From the cell containing the given text, extract its center point as (X, Y) coordinate. 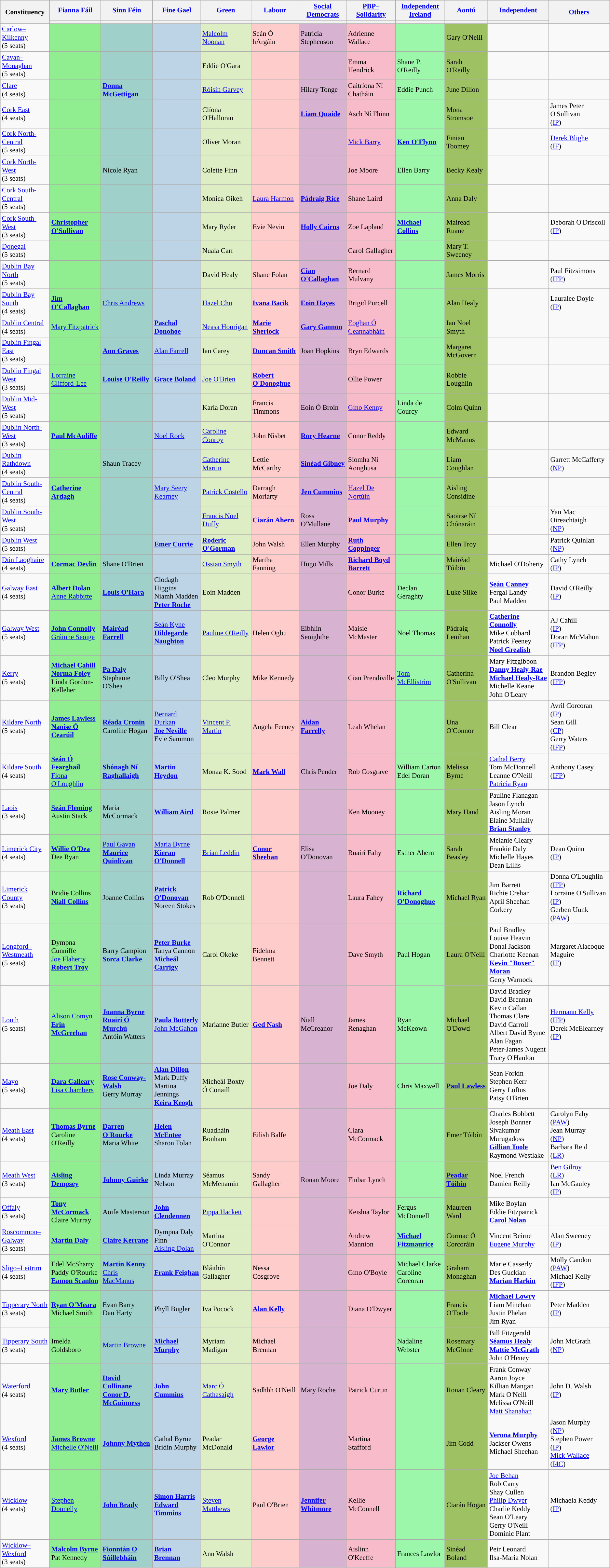
Asch Ní Fhinn (371, 114)
Dún Laoghaire(4 seats) (25, 564)
Joanna ByrneRuairí Ó MurchúAntóin Watters (127, 1025)
Alan Sweeney(IP) (579, 1240)
Shane P. O'Reilly (420, 66)
Mayo(5 seats) (25, 1086)
Waterford(4 seats) (25, 1390)
Duncan Smith (275, 351)
Jim Codd (466, 1443)
Martin KennyChris MacManus (127, 1272)
Shane O'Brien (127, 564)
Melissa Byrne (466, 772)
Sarah Beasley (466, 853)
Hilary Tonge (323, 90)
Joanne Collins (127, 898)
Cian O'Callaghan (323, 275)
Keishia Taylor (371, 1212)
Esther Ahern (420, 853)
Ellen Barry (420, 171)
Catherine ConnollyMike CubbardPatrick FeeneyNoel Grealish (518, 633)
Diana O'Dwyer (371, 1309)
Linda Murray Nelson (177, 1180)
Paul McAuliffe (75, 435)
Rob O'Donnell (226, 898)
Tipperary South(3 seats) (25, 1345)
Ged Nash (275, 1025)
Louis O'Hara (127, 592)
Marc Ó Cathasaigh (226, 1390)
Seán FlemingAustin Stack (75, 812)
Eoghan Ó Ceannabháin (371, 327)
Andrew Mannion (371, 1240)
Ronan Moore (323, 1180)
Aisling Considine (466, 492)
Edel McSharryPaddy O'RourkeEamon Scanlon (75, 1272)
James LawlessNaoise Ó Cearúil (75, 726)
Ciarán Hogan (466, 1505)
Ivana Bacik (275, 303)
Anthony Casey(IFP) (579, 772)
Seán KyneHildegarde Naughton (177, 633)
Patrick Curtin (371, 1390)
Seán Ó hArgáin (275, 38)
Molly Candon(PAW)Michael Kelly(IFP) (579, 1272)
Lorraine Clifford-Lee (75, 379)
Lettie McCarthy (275, 464)
Evie Nevin (275, 227)
Richard Boyd Barrett (371, 564)
Ollie Power (371, 379)
Pippa Hackett (226, 1212)
Cleo Murphy (226, 678)
Hermann Kelly(IFP)Derek McElearney(IP) (579, 1025)
Ken Mooney (371, 812)
Helen Ogbu (275, 633)
Mary Roche (323, 1390)
Martin Heydon (177, 772)
Fianna Fáil (75, 10)
Paul Murphy (371, 520)
Bryn Edwards (371, 351)
William Aird (177, 812)
Michael Ryan (466, 898)
John Walsh (275, 544)
Bill Clear (518, 726)
Joe Moore (371, 171)
Jim O'Callaghan (75, 303)
Albert DolanAnne Rabbitte (75, 592)
Maisie McMaster (371, 633)
Mary Hand (466, 812)
Limerick County(3 seats) (25, 898)
Mairead Ruane (466, 227)
Johnny Guirke (127, 1180)
Meath East(4 seats) (25, 1135)
Conor Burke (371, 592)
Síomha Ní Aonghusa (371, 464)
Aislinn O'Keeffe (371, 1554)
Wexford(4 seats) (25, 1443)
Caroline Conroy (226, 435)
Ossian Smyth (226, 564)
Cormac Devlin (75, 564)
Brian Brennan (177, 1554)
Dublin Rathdown(4 seats) (25, 464)
Margaret McGovern (466, 351)
Shane Folan (275, 275)
Martina O'Connor (226, 1240)
Michael Murphy (177, 1345)
Emer Tóibín (466, 1135)
Mike BoylanEddie FitzpatrickCarol Nolan (518, 1212)
Graham Monaghan (466, 1272)
Cork North-West(3 seats) (25, 171)
David CullinaneConor D. McGuinness (127, 1390)
Declan Geraghty (420, 592)
Ben Gilroy(LR)Ian McGauley(IP) (579, 1180)
Dublin Fingal West(3 seats) (25, 379)
Róisín Garvey (226, 90)
Others (579, 12)
Nuala Carr (226, 251)
Grace Boland (177, 379)
Richard O'Donoghue (420, 898)
Kellie McConnell (371, 1505)
Lauralee Doyle(IP) (579, 303)
Edward McManus (466, 435)
Shónagh Ní Raghallaigh (127, 772)
Donna McGettigan (127, 90)
Joe BehanRob CarryShay CullenPhilip DwyerCharlie KeddySean O'LearyGerry O'NeillDominic Plant (518, 1505)
Marianne Butler (226, 1025)
Angela Feeney (275, 726)
Liam Quaide (323, 114)
Mary Seery Kearney (177, 492)
Aontú (466, 10)
Joan Hopkins (323, 351)
Sligo–Leitrim(4 seats) (25, 1272)
Catherine Ardagh (75, 492)
PBP–Solidarity (371, 10)
Martin Daly (75, 1240)
Eddie O'Gara (226, 66)
Joe Daly (371, 1086)
Rosie Palmer (226, 812)
Dublin South-Central(4 seats) (25, 492)
Jennifer Whitmore (323, 1505)
Stephen Donnelly (75, 1505)
Alan Kelly (275, 1309)
Michael O'Doherty (518, 564)
Christopher O'Sullivan (75, 227)
Karla Doran (226, 407)
Gino O'Boyle (371, 1272)
Avril Corcoran(IP)Sean Gill(CP)Gerry Waters(IFP) (579, 726)
Dublin Bay North(5 seats) (25, 275)
Sinn Féin (127, 10)
Eddie Punch (420, 90)
Bridie CollinsNiall Collins (75, 898)
Bernard Mulvany (371, 275)
Niall McCreanor (323, 1025)
Social Democrats (323, 10)
Dublin South-West(5 seats) (25, 520)
Ciarán Ahern (275, 520)
Robbie Loughlin (466, 379)
Mícheál Boxty Ó Conaill (226, 1086)
Mary T. Sweeney (466, 251)
Nadaline Webster (420, 1345)
John ConnollyGráinne Seoige (75, 633)
Neasa Hourigan (226, 327)
Mary Fitzpatrick (75, 327)
Paula ButterlyJohn McGahon (177, 1025)
Dublin Bay South(4 seats) (25, 303)
Ryan O'MearaMichael Smith (75, 1309)
Liam Coughlan (466, 464)
Rose Conway-WalshGerry Murray (127, 1086)
Johnny Mythen (127, 1443)
Ruairí Fahy (371, 853)
Joe O'Brien (226, 379)
Patrick O'DonovanNoreen Stokes (177, 898)
Fionntán O Súillebháin (127, 1554)
Peter Madden(IP) (579, 1309)
Aoife Masterson (127, 1212)
James Peter O'Sullivan(IP) (579, 114)
June Dillon (466, 90)
Peter BurkeTanya CannonMicheál Carrigy (177, 955)
Michael CahillNorma FoleyLinda Gordon-Kelleher (75, 678)
Fergus McDonnell (420, 1212)
Cian Prendiville (371, 678)
Kildare South(4 seats) (25, 772)
Gary O'Neill (466, 38)
Ruadháin Bonham (226, 1135)
Billy O'Shea (177, 678)
Vincent P. Martin (226, 726)
Steven Matthews (226, 1505)
Labour (275, 10)
Linda de Courcy (420, 407)
Una O'Connor (466, 726)
Cormac Ó Corcoráin (466, 1240)
Alan Farrell (177, 351)
Helen McEnteeSharon Tolan (177, 1135)
Jason Murphy(NP)Stephen Power(IP)Mick Wallace(I4C) (579, 1443)
Pauline FlanaganJason LynchAisling MoranElaine MullallyBrian Stanley (518, 812)
Cork South-Central(5 seats) (25, 199)
Seán CanneyFergal LandyPaul Madden (518, 592)
Kerry(5 seats) (25, 678)
Dublin Central(4 seats) (25, 327)
John Cummins (177, 1390)
Rory Hearne (323, 435)
AJ Cahill(IP)Doran McMahon(IFP) (579, 633)
Brigid Purcell (371, 303)
Maria ByrneKieran O'Donnell (177, 853)
Galway East(4 seats) (25, 592)
Ian Carey (226, 351)
Adrienne Wallace (371, 38)
Frances Lawlor (420, 1554)
Leah Whelan (371, 726)
Galway West(5 seats) (25, 633)
Darragh Moriarty (275, 492)
Shane Laird (371, 199)
Finbar Lynch (371, 1180)
Iva Pocock (226, 1309)
Kildare North(5 seats) (25, 726)
Catherine Martin (226, 464)
John Clendennen (177, 1212)
Jen Cummins (323, 492)
Thomas ByrneCaroline O'Reilly (75, 1135)
Peadar McDonald (226, 1443)
Monaa K. Sood (226, 772)
Cathal BerryTom McDonnellLeanne O'NeillPatricia Ryan (518, 772)
Catherina O'Sullivan (466, 678)
Francis Timmons (275, 407)
Ann Walsh (226, 1554)
Green (226, 10)
Réada CroninCaroline Hogan (127, 726)
Myriam Madigan (226, 1345)
Deborah O'Driscoll(IP) (579, 227)
Maureen Ward (466, 1212)
Wicklow(4 seats) (25, 1505)
Constituency (25, 12)
Tipperary North(3 seats) (25, 1309)
Alan DillonMark DuffyMartina JenningsKeira Keogh (177, 1086)
Melanie ClearyFrankie DalyMichelle HayesDean Lillis (518, 853)
Paul Hogan (420, 955)
Limerick City(4 seats) (25, 853)
Peadar Tóibín (466, 1180)
Eibhlín Seoighthe (323, 633)
Marie Sherlock (275, 327)
Frank ConwayAaron JoyceKillian ManganMark O'NeillMelissa O'NeillMatt Shanahan (518, 1390)
Cavan–Monaghan(5 seats) (25, 66)
Ronan Cleary (466, 1390)
Michael Brennan (275, 1345)
Tony McCormackClaire Murray (75, 1212)
Claire Kerrane (127, 1240)
Mary Butler (75, 1390)
Pádraig Rice (323, 199)
Malcolm Noonan (226, 38)
Gino Kenny (371, 407)
Finian Toomey (466, 142)
Laura Harmon (275, 199)
Rob Cosgrave (371, 772)
Independent Ireland (420, 10)
Brandon Begley(IFP) (579, 678)
Ellen Murphy (323, 544)
Noel Thomas (420, 633)
Mairéad Farrell (127, 633)
Paul BradleyLouise HeavinDonal JacksonCharlotte KeenanKevin "Boxer" MoranGerry Warnock (518, 955)
Emer Currie (177, 544)
Ruth Coppinger (371, 544)
Bill FitzgeraldSéamus HealyMattie McGrathJohn O'Heney (518, 1345)
Pa DalyStephanie O'Shea (127, 678)
Dublin West(5 seats) (25, 544)
Colm Quinn (466, 407)
John D. Walsh(IP) (579, 1390)
Clodagh HigginsNiamh MaddenPeter Roche (177, 592)
Carol Okeke (226, 955)
Sadhbh O'Neill (275, 1390)
Mike Kennedy (275, 678)
Luke Silke (466, 592)
Longford–Westmeath(5 seats) (25, 955)
Carlow–Kilkenny(5 seats) (25, 38)
Ellen Troy (466, 544)
Clare(4 seats) (25, 90)
Paul Lawless (466, 1086)
Sinéad Boland (466, 1554)
Wicklow–Wexford(3 seats) (25, 1554)
Dublin Fingal East(3 seats) (25, 351)
Mary Ryder (226, 227)
Noel Rock (177, 435)
Rosemary McGlone (466, 1345)
Derek Blighe(IF) (579, 142)
Emma Hendrick (371, 66)
Willie O'DeaDee Ryan (75, 853)
Vincent BeirneEugene Murphy (518, 1240)
Caitríona Ní Chatháin (371, 90)
Dympna CunniffeJoe FlahertyRobert Troy (75, 955)
Hazel Chu (226, 303)
Carolyn Fahy(PAW)Jean Murray(NP)Barbara Reid(LR) (579, 1135)
Conor Reddy (371, 435)
Saoirse Ní Chónaráin (466, 520)
Dave Smyth (371, 955)
Meath West(3 seats) (25, 1180)
Clíona O'Halloran (226, 114)
Garrett McCafferty(NP) (579, 464)
Martha Fanning (275, 564)
Barry CampionSorca Clarke (127, 955)
Dympna Daly FinnAisling Dolan (177, 1240)
Cork North-Central(5 seats) (25, 142)
Cathal ByrneBridín Murphy (177, 1443)
Elisa O'Donovan (323, 853)
John Brady (127, 1505)
Martina Stafford (371, 1443)
Oliver Moran (226, 142)
David BradleyDavid BrennanKevin CallanThomas ClareDavid CarrollAlbert David ByrneAlan FaganPeter-James NugentTracy O'Hanlon (518, 1025)
Francis Noel Duffy (226, 520)
Carol Gallagher (371, 251)
Dean Quinn(IP) (579, 853)
Ryan McKeown (420, 1025)
Roscommon–Galway(3 seats) (25, 1240)
Brian Leddin (226, 853)
Fine Gael (177, 10)
Pauline O'Reilly (226, 633)
Alison ComynErin McGreehan (75, 1025)
Anna Daly (466, 199)
Dara CallearyLisa Chambers (75, 1086)
Frank Feighan (177, 1272)
Sandy Gallagher (275, 1180)
Independent (518, 10)
Hugo Mills (323, 564)
Chris Pender (323, 772)
Margaret Alacoque Maguire(IF) (579, 955)
Verona MurphyJackser OwensMichael Sheehan (518, 1443)
Pádraig Lenihan (466, 633)
Paul O'Brien (275, 1505)
Michaela Keddy(IP) (579, 1505)
Marie CasserlyDes GuckianMarian Harkin (518, 1272)
Colette Finn (226, 171)
Imelda Goldsboro (75, 1345)
Michael ClarkeCaroline Corcoran (420, 1272)
Sarah O'Reilly (466, 66)
Eoin Ó Broin (323, 407)
Holly Cairns (323, 227)
Darren O'RourkeMaria White (127, 1135)
Martin Browne (127, 1345)
Aidan Farrelly (323, 726)
Francis O'Toole (466, 1309)
Paul GavanMaurice Quinlivan (127, 853)
Dublin Mid-West(5 seats) (25, 407)
Séamus McMenamin (226, 1180)
Aisling Dempsey (75, 1180)
Alan Healy (466, 303)
Eoin Madden (226, 592)
Eoin Hayes (323, 303)
James Renaghan (371, 1025)
Offaly(3 seats) (25, 1212)
William CartonEdel Doran (420, 772)
Fidelma Bennett (275, 955)
John McGrath(NP) (579, 1345)
Roderic O'Gorman (226, 544)
Paschal Donohoe (177, 327)
Chris Maxwell (420, 1086)
Ross O'Mullane (323, 520)
Michael Collins (420, 227)
Charles BobbettJoseph BonnerSivakumar MurugadossGillian TooleRaymond Westlake (518, 1135)
Nessa Cosgrove (275, 1272)
Simon HarrisEdward Timmins (177, 1505)
Mary FitzgibbonDanny Healy-RaeMichael Healy-RaeMichelle KeaneJohn O'Leary (518, 678)
Ken O'Flynn (420, 142)
Robert O'Donoghue (275, 379)
Clara McCormack (371, 1135)
Phyll Bugler (177, 1309)
Conor Sheehan (275, 853)
James BrowneMichelle O'Neill (75, 1443)
Louth(5 seats) (25, 1025)
George Lawlor (275, 1443)
Michael Fitzmaurice (420, 1240)
Mick Barry (371, 142)
Bernard DurkanJoe NevilleEvie Sammon (177, 726)
Michael O'Dowd (466, 1025)
Maria McCormack (127, 812)
Donna O'Loughlin(IFP)Lorraine O'Sullivan(IP)Gerben Uunk(PAW) (579, 898)
Michael LowryLiam MinehanJustin PhelanJim Ryan (518, 1309)
Eilish Balfe (275, 1135)
Donegal(5 seats) (25, 251)
Laura Fahey (371, 898)
David Healy (226, 275)
Ann Graves (127, 351)
Chris Andrews (127, 303)
Laois(3 seats) (25, 812)
Shaun Tracey (127, 464)
Nicole Ryan (127, 171)
Ian Noel Smyth (466, 327)
Sean ForkinStephen KerrGerry LoftusPatsy O'Brien (518, 1086)
Bláithín Gallagher (226, 1272)
David O'Reilly(IP) (579, 592)
Seán Ó FearghaílFiona O'Loughlin (75, 772)
Becky Kealy (466, 171)
Cork South-West(3 seats) (25, 227)
Patricia Stephenson (323, 38)
Louise O'Reilly (127, 379)
Zoe Laplaud (371, 227)
Yan Mac Oireachtaigh(NP) (579, 520)
John Nisbet (275, 435)
Mona Stromsoe (466, 114)
Mark Wall (275, 772)
Laura O'Neill (466, 955)
Mairéad Tóibín (466, 564)
Noel FrenchDamien Reilly (518, 1180)
Evan BarryDan Harty (127, 1309)
Patrick Costello (226, 492)
Cathy Lynch(IP) (579, 564)
Hazel De Nortúin (371, 492)
Dublin North-West(3 seats) (25, 435)
Monica Oikeh (226, 199)
Gary Gannon (323, 327)
Jim BarrettRichie CrehanApril Sheehan Corkery (518, 898)
James Morris (466, 275)
Malcolm ByrnePat Kennedy (75, 1554)
Patrick Quinlan(NP) (579, 544)
Tom McEllistrim (420, 678)
Sinéad Gibney (323, 464)
Paul Fitzsimons(IFP) (579, 275)
Peir LeonardIlsa-Maria Nolan (518, 1554)
Cork East(4 seats) (25, 114)
